Provide the [x, y] coordinate of the cell's center where the given text is located.  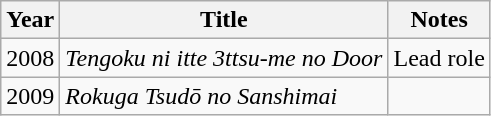
Rokuga Tsudō no Sanshimai [224, 96]
Year [30, 20]
Tengoku ni itte 3ttsu-me no Door [224, 58]
Title [224, 20]
Notes [439, 20]
2009 [30, 96]
2008 [30, 58]
Lead role [439, 58]
